For the text-containing cell, return its midpoint in (X, Y) coordinate format. 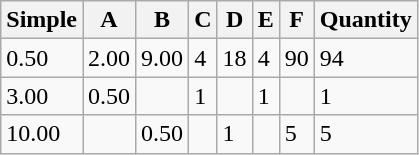
B (162, 20)
D (234, 20)
C (203, 20)
A (108, 20)
2.00 (108, 58)
Simple (42, 20)
18 (234, 58)
94 (366, 58)
10.00 (42, 134)
Quantity (366, 20)
3.00 (42, 96)
9.00 (162, 58)
F (296, 20)
E (266, 20)
90 (296, 58)
